Output the (X, Y) coordinate of the center of the cell containing the given text.  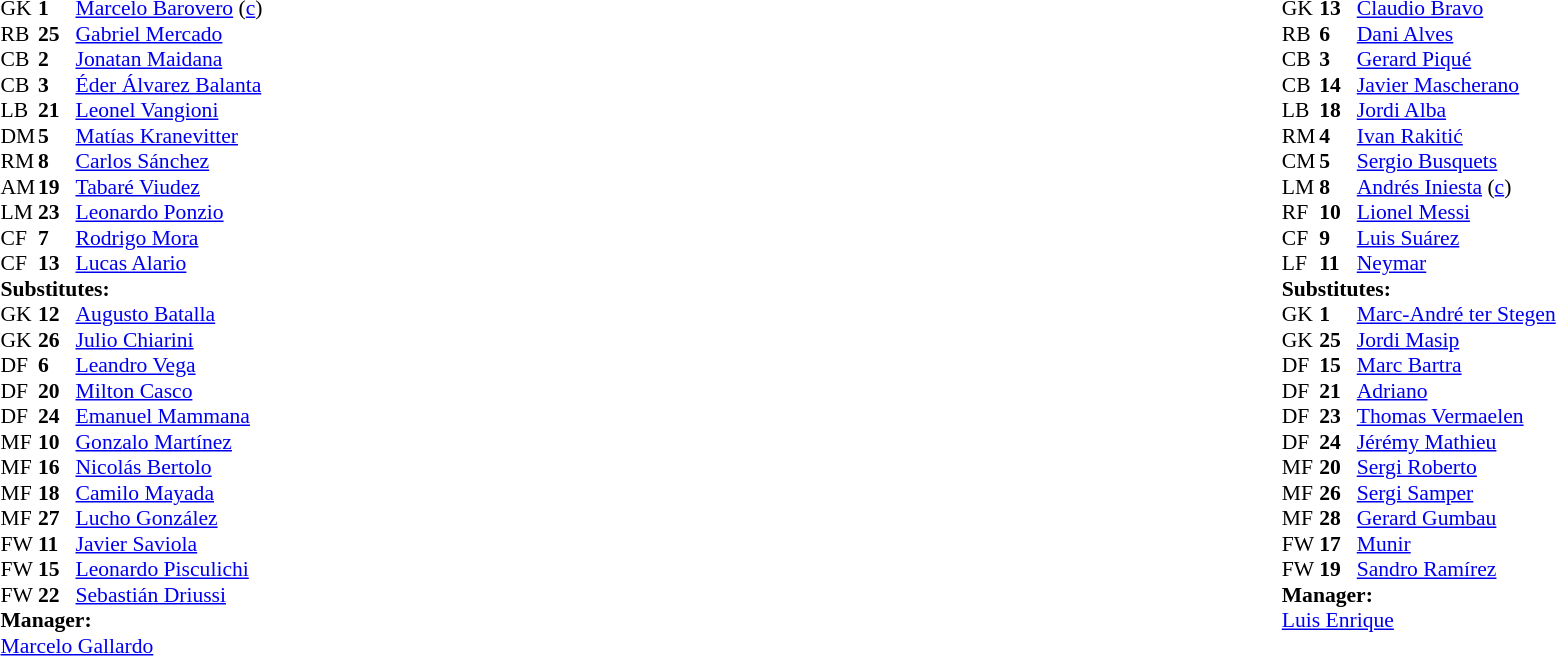
Julio Chiarini (170, 340)
Éder Álvarez Balanta (170, 85)
Sergi Roberto (1456, 467)
Marc-André ter Stegen (1456, 315)
Nicolás Bertolo (170, 467)
2 (57, 59)
Jonatan Maidana (170, 59)
Gerard Gumbau (1456, 519)
14 (1338, 85)
16 (57, 467)
Rodrigo Mora (170, 238)
Emanuel Mammana (170, 417)
Ivan Rakitić (1456, 136)
Sergi Samper (1456, 493)
13 (57, 263)
Augusto Batalla (170, 315)
Jérémy Mathieu (1456, 442)
Lionel Messi (1456, 213)
Camilo Mayada (170, 493)
Gonzalo Martínez (170, 442)
Gerard Piqué (1456, 59)
Leandro Vega (170, 365)
DM (19, 136)
Luis Suárez (1456, 238)
Marc Bartra (1456, 365)
Andrés Iniesta (c) (1456, 187)
Neymar (1456, 263)
9 (1338, 238)
22 (57, 595)
Lucas Alario (170, 263)
Jordi Alba (1456, 111)
7 (57, 238)
Sandro Ramírez (1456, 569)
Tabaré Viudez (170, 187)
Leonardo Ponzio (170, 213)
Munir (1456, 544)
CM (1301, 161)
Sergio Busquets (1456, 161)
12 (57, 315)
Adriano (1456, 391)
Sebastián Driussi (170, 595)
Matías Kranevitter (170, 136)
Leonel Vangioni (170, 111)
Javier Mascherano (1456, 85)
LF (1301, 263)
RF (1301, 213)
Milton Casco (170, 391)
27 (57, 519)
Jordi Masip (1456, 340)
AM (19, 187)
4 (1338, 136)
Luis Enrique (1419, 621)
Thomas Vermaelen (1456, 417)
Dani Alves (1456, 34)
Lucho González (170, 519)
Carlos Sánchez (170, 161)
28 (1338, 519)
Gabriel Mercado (170, 34)
Javier Saviola (170, 544)
17 (1338, 544)
Leonardo Pisculichi (170, 569)
1 (1338, 315)
